From the cell containing the given text, extract its center point as [X, Y] coordinate. 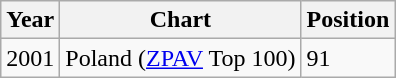
91 [348, 58]
Poland (ZPAV Top 100) [180, 58]
2001 [30, 58]
Position [348, 20]
Chart [180, 20]
Year [30, 20]
